Search for the cell housing the specified text and yield its (X, Y) center coordinate. 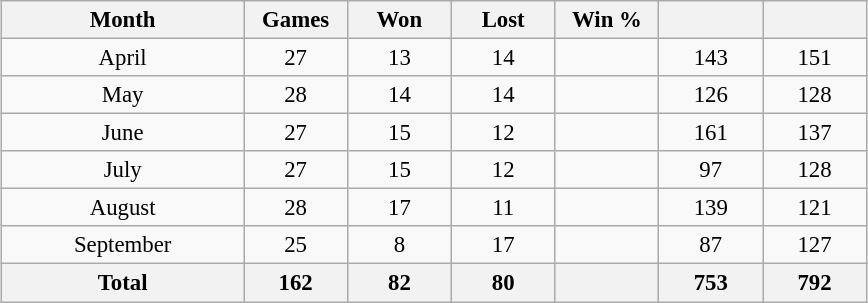
97 (711, 170)
April (123, 57)
September (123, 245)
Total (123, 283)
Lost (503, 20)
13 (399, 57)
Games (296, 20)
127 (815, 245)
126 (711, 95)
139 (711, 208)
792 (815, 283)
87 (711, 245)
June (123, 133)
25 (296, 245)
143 (711, 57)
Won (399, 20)
162 (296, 283)
137 (815, 133)
753 (711, 283)
August (123, 208)
Month (123, 20)
May (123, 95)
161 (711, 133)
121 (815, 208)
Win % (607, 20)
8 (399, 245)
11 (503, 208)
80 (503, 283)
July (123, 170)
151 (815, 57)
82 (399, 283)
